For the text-containing cell, return its midpoint in (X, Y) coordinate format. 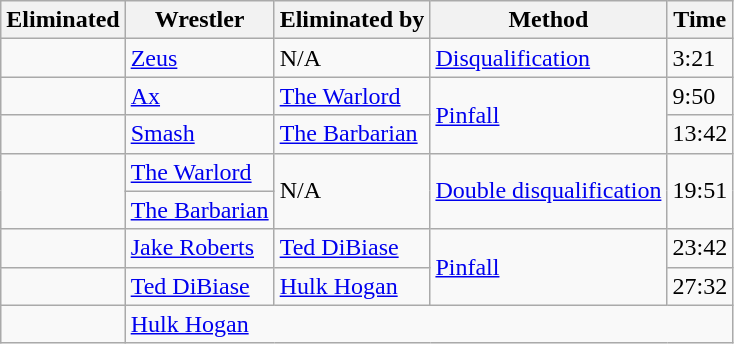
Double disqualification (548, 191)
13:42 (700, 134)
3:21 (700, 58)
Zeus (200, 58)
Eliminated (63, 20)
Smash (200, 134)
Wrestler (200, 20)
Time (700, 20)
Method (548, 20)
Jake Roberts (200, 248)
19:51 (700, 191)
Eliminated by (352, 20)
9:50 (700, 96)
27:32 (700, 286)
23:42 (700, 248)
Disqualification (548, 58)
Ax (200, 96)
